Find where the given text appears and provide that cell's center as [x, y] coordinate. 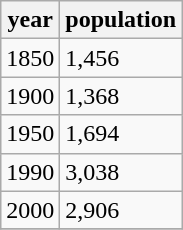
1,694 [121, 134]
1950 [30, 134]
3,038 [121, 172]
2,906 [121, 210]
1,368 [121, 96]
1850 [30, 58]
1990 [30, 172]
population [121, 20]
1,456 [121, 58]
year [30, 20]
1900 [30, 96]
2000 [30, 210]
